Return the [x, y] coordinate for the center point of the cell that contains the specified text.  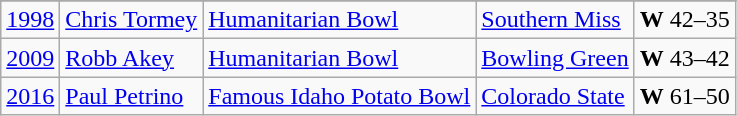
W 61–50 [684, 96]
Paul Petrino [132, 96]
Robb Akey [132, 58]
Bowling Green [555, 58]
Colorado State [555, 96]
W 43–42 [684, 58]
2009 [30, 58]
1998 [30, 20]
Southern Miss [555, 20]
Chris Tormey [132, 20]
Famous Idaho Potato Bowl [340, 96]
W 42–35 [684, 20]
2016 [30, 96]
